Detect which cell encompasses the target text, then output its (X, Y) center coordinate. 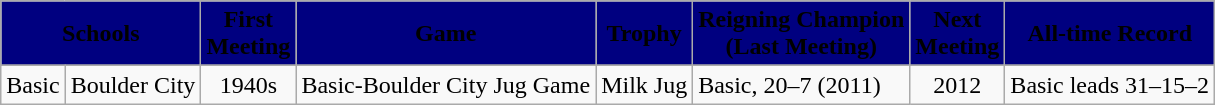
Basic (33, 85)
Game (446, 34)
Boulder City (133, 85)
Basic, 20–7 (2011) (802, 85)
All-time Record (1110, 34)
Basic-Boulder City Jug Game (446, 85)
1940s (248, 85)
Trophy (644, 34)
Milk Jug (644, 85)
FirstMeeting (248, 34)
2012 (958, 85)
Reigning Champion(Last Meeting) (802, 34)
NextMeeting (958, 34)
Schools (101, 34)
Basic leads 31–15–2 (1110, 85)
